Capture the cell that displays the provided text and extract its (X, Y) central coordinate. 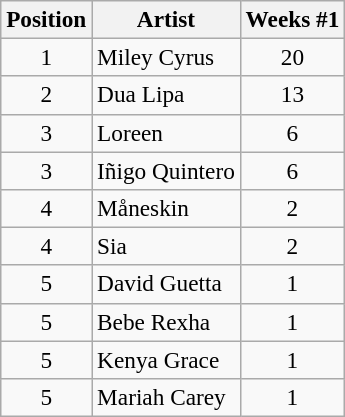
20 (292, 57)
Måneskin (166, 208)
Bebe Rexha (166, 322)
Mariah Carey (166, 397)
Miley Cyrus (166, 57)
David Guetta (166, 284)
Iñigo Quintero (166, 170)
Weeks #1 (292, 19)
Sia (166, 246)
Position (46, 19)
13 (292, 95)
Artist (166, 19)
Dua Lipa (166, 95)
Kenya Grace (166, 359)
Loreen (166, 133)
